Locate the cell with the specified text and output its [x, y] center coordinate. 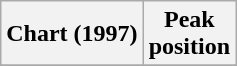
Peakposition [189, 34]
Chart (1997) [72, 34]
